Capture the cell that displays the provided text and extract its [x, y] central coordinate. 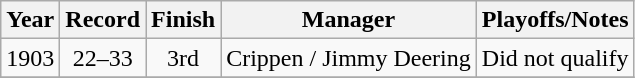
Playoffs/Notes [555, 20]
Manager [349, 20]
Record [103, 20]
Crippen / Jimmy Deering [349, 58]
Finish [184, 20]
3rd [184, 58]
1903 [30, 58]
22–33 [103, 58]
Did not qualify [555, 58]
Year [30, 20]
